Return the (X, Y) coordinate for the center point of the cell that contains the specified text.  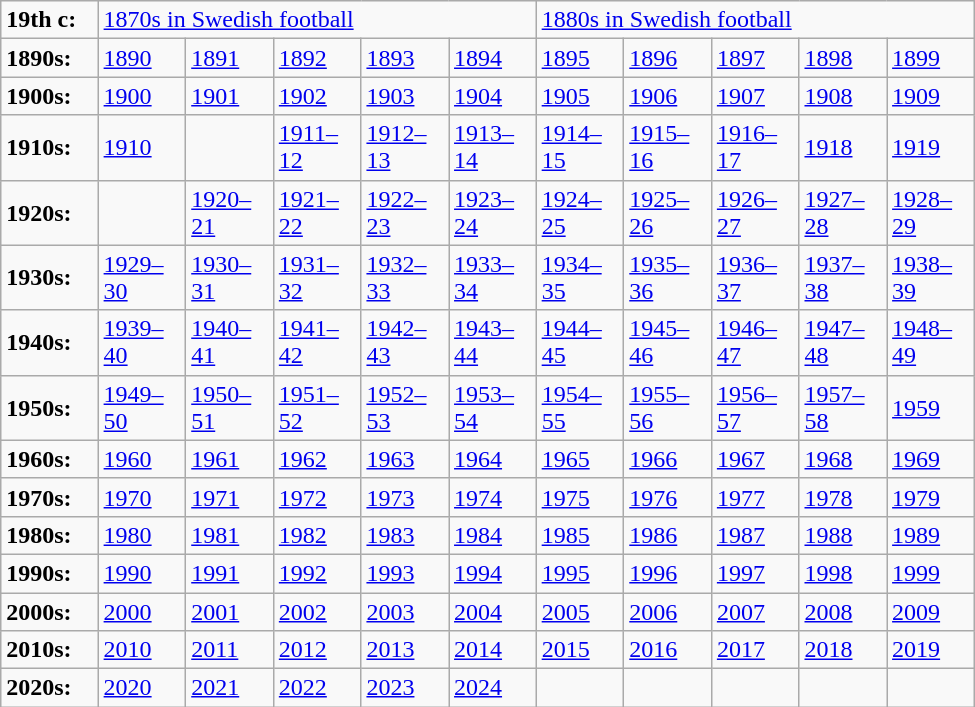
1929–30 (142, 278)
1916–17 (755, 148)
1913–14 (493, 148)
1943–44 (493, 342)
1961 (230, 459)
1976 (668, 497)
1990 (142, 573)
1996 (668, 573)
1942–43 (405, 342)
1979 (931, 497)
2004 (493, 611)
1898 (843, 58)
1939–40 (142, 342)
1895 (580, 58)
1933–34 (493, 278)
2000 (142, 611)
1948–49 (931, 342)
2020s: (50, 688)
1900 (142, 96)
1932–33 (405, 278)
1896 (668, 58)
1969 (931, 459)
1999 (931, 573)
2010 (142, 650)
1914–15 (580, 148)
1968 (843, 459)
1991 (230, 573)
1936–37 (755, 278)
1870s in Swedish football (317, 20)
2003 (405, 611)
1971 (230, 497)
1906 (668, 96)
1923–24 (493, 212)
1954–55 (580, 408)
1934–35 (580, 278)
1911–12 (317, 148)
1899 (931, 58)
1962 (317, 459)
1947–48 (843, 342)
1910 (142, 148)
2001 (230, 611)
1931–32 (317, 278)
1935–36 (668, 278)
2000s: (50, 611)
1957–58 (843, 408)
1963 (405, 459)
1985 (580, 535)
2007 (755, 611)
1993 (405, 573)
1938–39 (931, 278)
1967 (755, 459)
1953–54 (493, 408)
1980s: (50, 535)
1919 (931, 148)
2009 (931, 611)
2008 (843, 611)
1907 (755, 96)
1950–51 (230, 408)
1978 (843, 497)
2018 (843, 650)
1959 (931, 408)
1956–57 (755, 408)
2005 (580, 611)
1909 (931, 96)
2021 (230, 688)
1977 (755, 497)
2006 (668, 611)
1955–56 (668, 408)
1894 (493, 58)
1915–16 (668, 148)
1964 (493, 459)
1994 (493, 573)
1921–22 (317, 212)
1987 (755, 535)
1992 (317, 573)
1918 (843, 148)
1998 (843, 573)
1930s: (50, 278)
1970 (142, 497)
2024 (493, 688)
1880s in Swedish football (755, 20)
1927–28 (843, 212)
2019 (931, 650)
1920–21 (230, 212)
1900s: (50, 96)
1941–42 (317, 342)
1974 (493, 497)
1910s: (50, 148)
1904 (493, 96)
2020 (142, 688)
1928–29 (931, 212)
1891 (230, 58)
1925–26 (668, 212)
1982 (317, 535)
1930–31 (230, 278)
1897 (755, 58)
1905 (580, 96)
2012 (317, 650)
1903 (405, 96)
1981 (230, 535)
2013 (405, 650)
1986 (668, 535)
1970s: (50, 497)
1966 (668, 459)
2002 (317, 611)
1940–41 (230, 342)
1965 (580, 459)
1960 (142, 459)
1988 (843, 535)
1901 (230, 96)
1920s: (50, 212)
1983 (405, 535)
1960s: (50, 459)
2023 (405, 688)
1949–50 (142, 408)
2022 (317, 688)
1972 (317, 497)
1984 (493, 535)
2016 (668, 650)
1890s: (50, 58)
1890 (142, 58)
2017 (755, 650)
19th c: (50, 20)
2014 (493, 650)
1980 (142, 535)
1908 (843, 96)
1944–45 (580, 342)
1922–23 (405, 212)
2010s: (50, 650)
1902 (317, 96)
1975 (580, 497)
1951–52 (317, 408)
1940s: (50, 342)
2011 (230, 650)
1950s: (50, 408)
1990s: (50, 573)
1997 (755, 573)
1912–13 (405, 148)
1952–53 (405, 408)
1892 (317, 58)
2015 (580, 650)
1989 (931, 535)
1924–25 (580, 212)
1946–47 (755, 342)
1995 (580, 573)
1893 (405, 58)
1973 (405, 497)
1945–46 (668, 342)
1926–27 (755, 212)
1937–38 (843, 278)
